Pinpoint the cell where the given text exists, returning its [X, Y] midpoint coordinate. 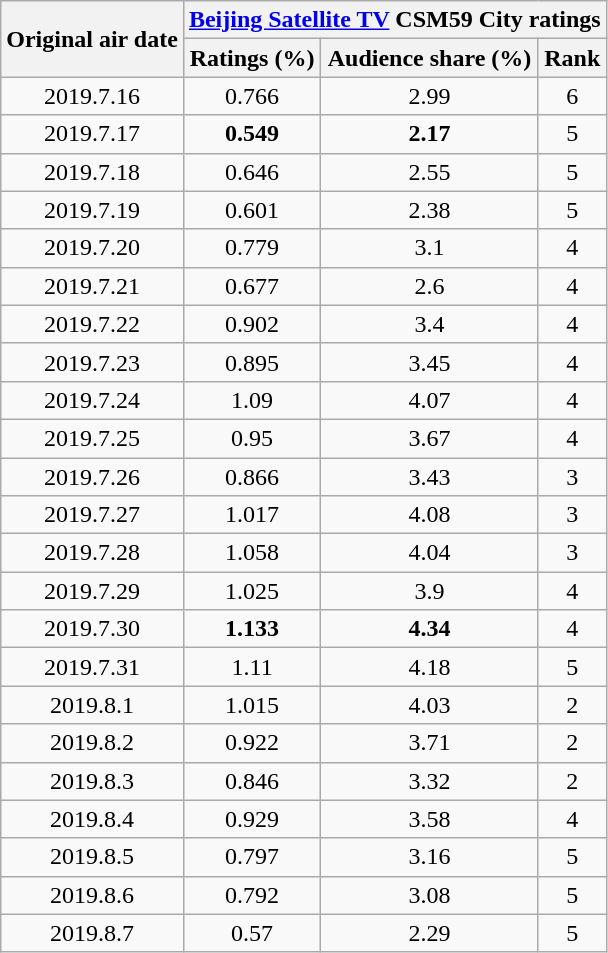
3.43 [430, 477]
2019.7.30 [92, 629]
6 [572, 96]
2019.7.24 [92, 400]
3.58 [430, 819]
Audience share (%) [430, 58]
2019.7.16 [92, 96]
2019.7.25 [92, 438]
4.04 [430, 553]
0.646 [252, 172]
2019.8.7 [92, 933]
2019.7.20 [92, 248]
2019.7.26 [92, 477]
2019.7.27 [92, 515]
2.6 [430, 286]
2.17 [430, 134]
3.1 [430, 248]
0.779 [252, 248]
2019.7.19 [92, 210]
3.16 [430, 857]
2019.7.28 [92, 553]
2019.7.31 [92, 667]
0.846 [252, 781]
0.766 [252, 96]
1.025 [252, 591]
Rank [572, 58]
4.08 [430, 515]
2019.7.18 [92, 172]
0.929 [252, 819]
2019.7.23 [92, 362]
Original air date [92, 39]
2.99 [430, 96]
2.55 [430, 172]
4.07 [430, 400]
2019.8.2 [92, 743]
4.03 [430, 705]
3.32 [430, 781]
1.11 [252, 667]
0.57 [252, 933]
0.902 [252, 324]
0.549 [252, 134]
0.601 [252, 210]
0.922 [252, 743]
3.71 [430, 743]
0.866 [252, 477]
1.058 [252, 553]
2019.8.3 [92, 781]
3.4 [430, 324]
4.34 [430, 629]
3.67 [430, 438]
3.08 [430, 895]
0.895 [252, 362]
2019.7.21 [92, 286]
3.9 [430, 591]
2.38 [430, 210]
0.95 [252, 438]
Beijing Satellite TV CSM59 City ratings [394, 20]
2019.7.22 [92, 324]
Ratings (%) [252, 58]
0.797 [252, 857]
0.792 [252, 895]
1.09 [252, 400]
3.45 [430, 362]
2.29 [430, 933]
2019.7.17 [92, 134]
1.015 [252, 705]
2019.8.6 [92, 895]
2019.8.1 [92, 705]
1.017 [252, 515]
2019.8.5 [92, 857]
1.133 [252, 629]
4.18 [430, 667]
2019.8.4 [92, 819]
0.677 [252, 286]
2019.7.29 [92, 591]
